Determine the (X, Y) coordinate at the center of the cell enclosing the given text.  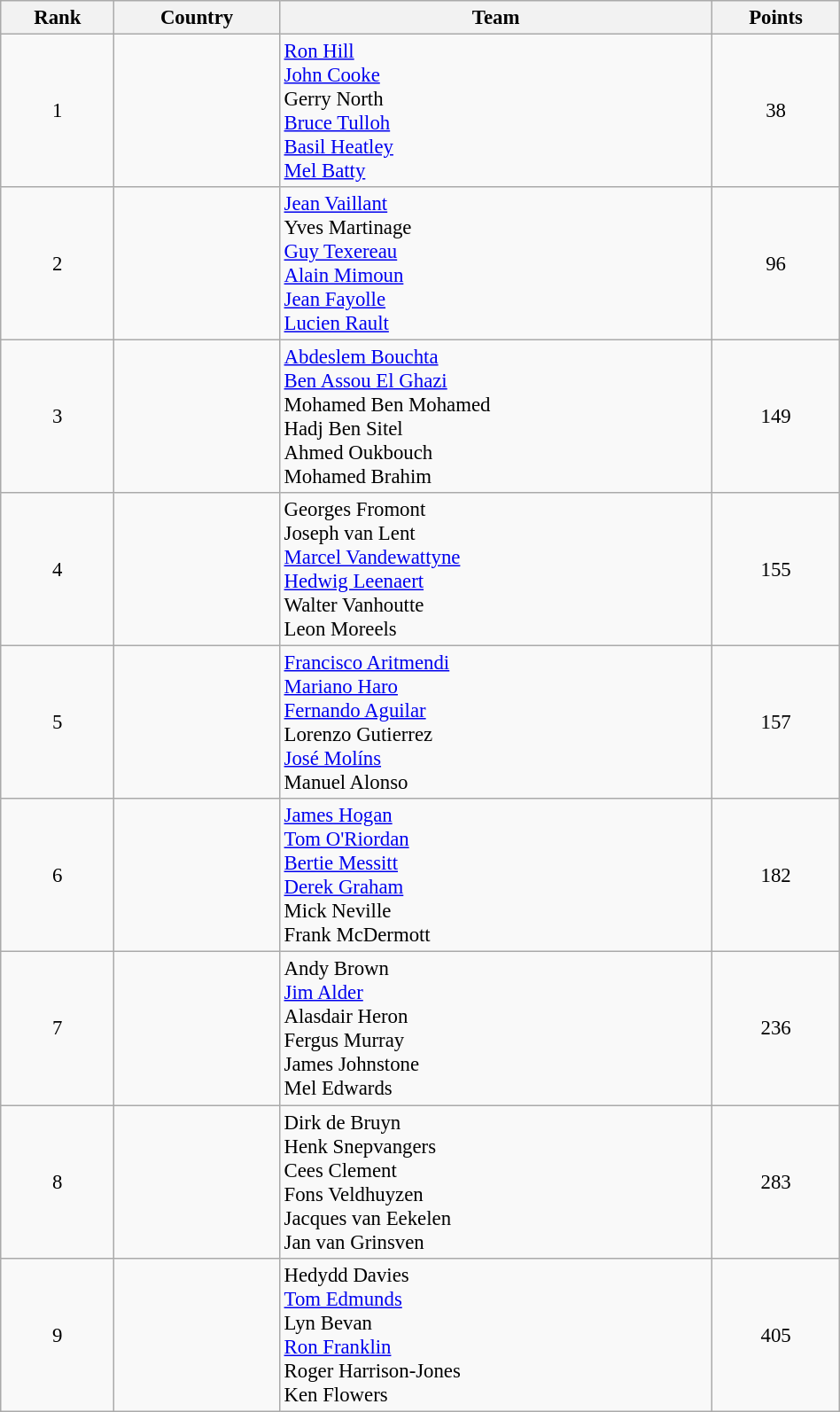
Abdeslem BouchtaBen Assou El GhaziMohamed Ben MohamedHadj Ben SitelAhmed OukbouchMohamed Brahim (496, 417)
182 (776, 876)
155 (776, 569)
38 (776, 112)
Points (776, 18)
Dirk de BruynHenk SnepvangersCees ClementFons VeldhuyzenJacques van EekelenJan van Grinsven (496, 1182)
7 (58, 1028)
5 (58, 723)
Ron HillJohn CookeGerry NorthBruce TullohBasil HeatleyMel Batty (496, 112)
4 (58, 569)
Francisco AritmendiMariano HaroFernando AguilarLorenzo GutierrezJosé MolínsManuel Alonso (496, 723)
Team (496, 18)
157 (776, 723)
1 (58, 112)
283 (776, 1182)
James HoganTom O'RiordanBertie MessittDerek GrahamMick NevilleFrank McDermott (496, 876)
Country (197, 18)
96 (776, 264)
Rank (58, 18)
149 (776, 417)
405 (776, 1335)
6 (58, 876)
236 (776, 1028)
Andy BrownJim AlderAlasdair HeronFergus MurrayJames JohnstoneMel Edwards (496, 1028)
Hedydd DaviesTom EdmundsLyn BevanRon FranklinRoger Harrison-JonesKen Flowers (496, 1335)
9 (58, 1335)
8 (58, 1182)
Jean VaillantYves MartinageGuy TexereauAlain MimounJean FayolleLucien Rault (496, 264)
3 (58, 417)
2 (58, 264)
Georges FromontJoseph van LentMarcel VandewattyneHedwig LeenaertWalter VanhoutteLeon Moreels (496, 569)
